Search for the cell housing the specified text and yield its (X, Y) center coordinate. 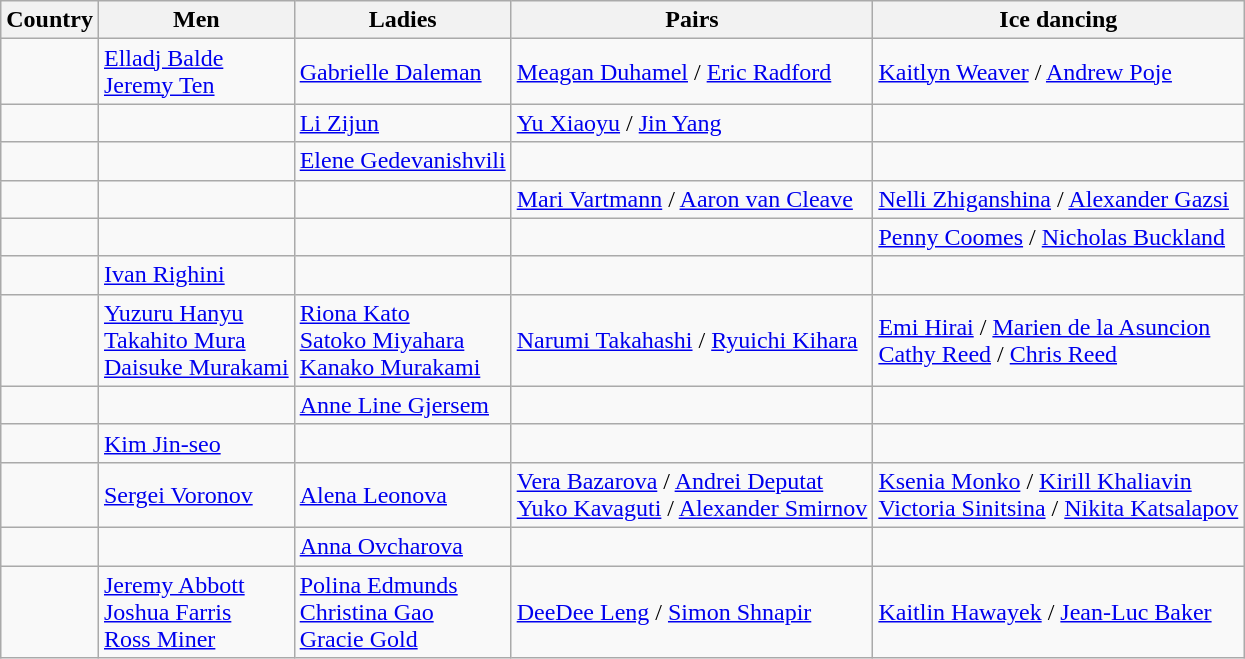
Sergei Voronov (196, 494)
Emi Hirai / Marien de la Asuncion Cathy Reed / Chris Reed (1058, 340)
Polina Edmunds Christina Gao Gracie Gold (402, 612)
Ksenia Monko / Kirill Khaliavin Victoria Sinitsina / Nikita Katsalapov (1058, 494)
Gabrielle Daleman (402, 72)
Ice dancing (1058, 20)
Anna Ovcharova (402, 546)
Men (196, 20)
DeeDee Leng / Simon Shnapir (692, 612)
Ivan Righini (196, 275)
Meagan Duhamel / Eric Radford (692, 72)
Elene Gedevanishvili (402, 161)
Narumi Takahashi / Ryuichi Kihara (692, 340)
Kim Jin-seo (196, 443)
Penny Coomes / Nicholas Buckland (1058, 237)
Kaitlyn Weaver / Andrew Poje (1058, 72)
Yuzuru Hanyu Takahito Mura Daisuke Murakami (196, 340)
Riona Kato Satoko Miyahara Kanako Murakami (402, 340)
Li Zijun (402, 123)
Pairs (692, 20)
Vera Bazarova / Andrei Deputat Yuko Kavaguti / Alexander Smirnov (692, 494)
Ladies (402, 20)
Elladj Balde Jeremy Ten (196, 72)
Alena Leonova (402, 494)
Jeremy Abbott Joshua Farris Ross Miner (196, 612)
Mari Vartmann / Aaron van Cleave (692, 199)
Yu Xiaoyu / Jin Yang (692, 123)
Kaitlin Hawayek / Jean-Luc Baker (1058, 612)
Country (50, 20)
Nelli Zhiganshina / Alexander Gazsi (1058, 199)
Anne Line Gjersem (402, 405)
